Determine the (x, y) coordinate at the center of the cell enclosing the given text.  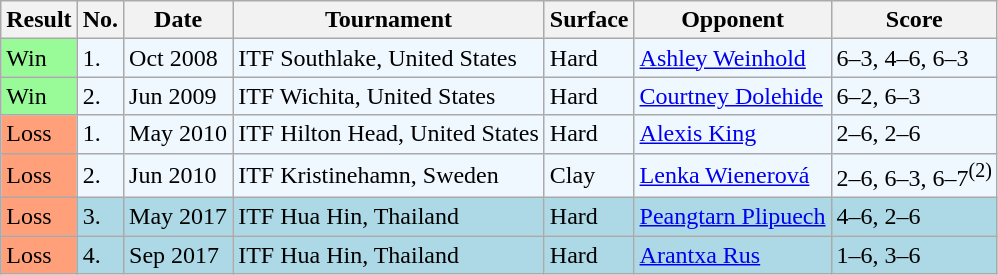
Sep 2017 (178, 255)
ITF Hilton Head, United States (389, 134)
Clay (589, 176)
Score (914, 20)
Tournament (389, 20)
No. (100, 20)
Lenka Wienerová (732, 176)
Alexis King (732, 134)
May 2017 (178, 217)
Jun 2010 (178, 176)
Jun 2009 (178, 96)
Opponent (732, 20)
Peangtarn Plipuech (732, 217)
May 2010 (178, 134)
2–6, 2–6 (914, 134)
ITF Southlake, United States (389, 58)
Oct 2008 (178, 58)
Ashley Weinhold (732, 58)
Result (39, 20)
Arantxa Rus (732, 255)
2–6, 6–3, 6–7(2) (914, 176)
3. (100, 217)
ITF Wichita, United States (389, 96)
4–6, 2–6 (914, 217)
ITF Kristinehamn, Sweden (389, 176)
6–2, 6–3 (914, 96)
Courtney Dolehide (732, 96)
6–3, 4–6, 6–3 (914, 58)
1–6, 3–6 (914, 255)
Surface (589, 20)
Date (178, 20)
4. (100, 255)
